Identify which cell holds the provided text, then report its (x, y) central coordinate. 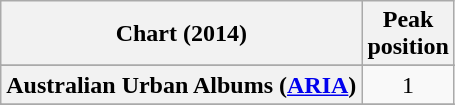
1 (408, 85)
Chart (2014) (182, 34)
Peakposition (408, 34)
Australian Urban Albums (ARIA) (182, 85)
